Search for the cell housing the specified text and yield its (x, y) center coordinate. 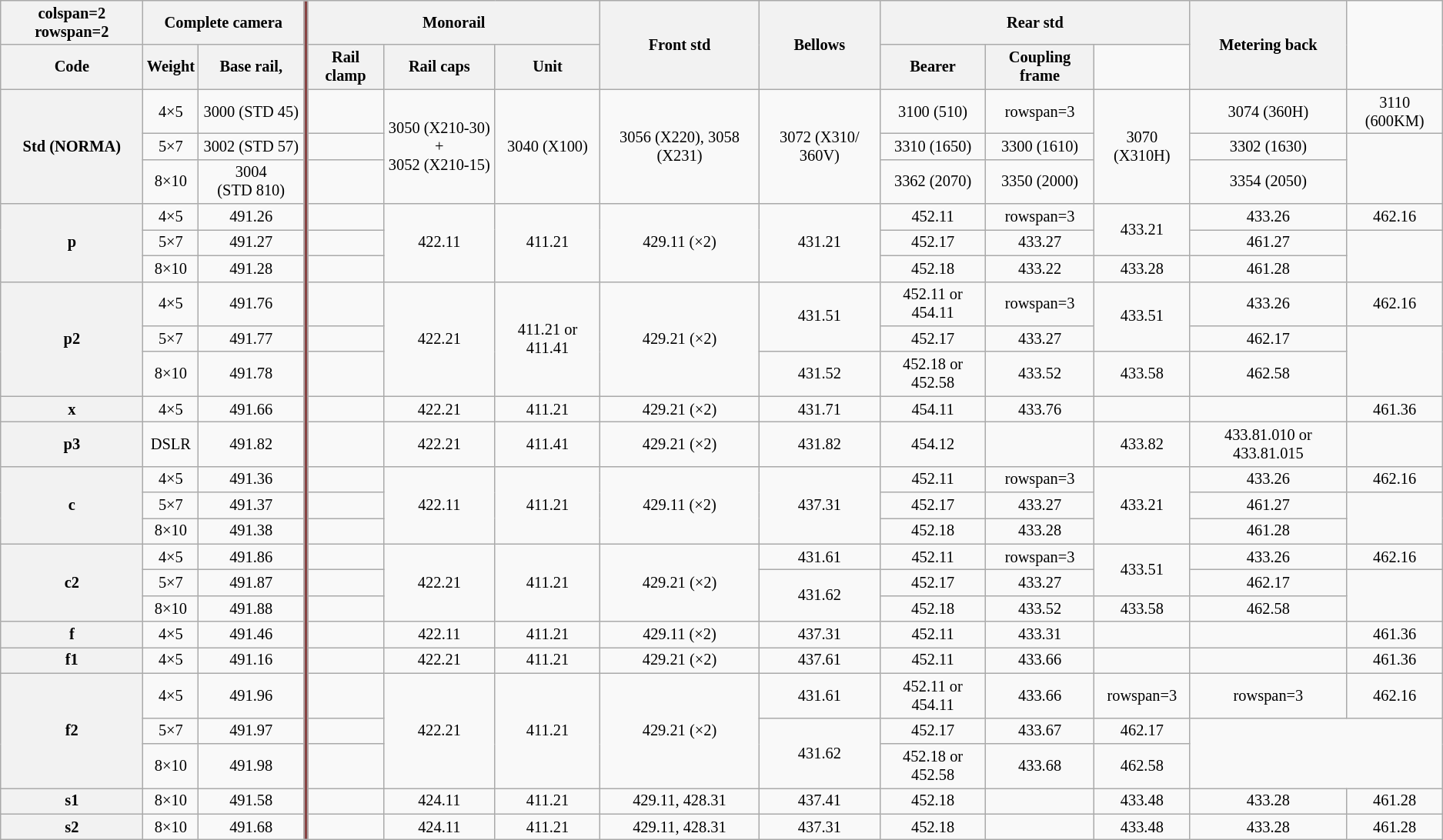
3050 (X210-30) +3052 (X210-15) (439, 146)
DSLR (171, 444)
p2 (72, 338)
491.26 (251, 217)
Std (NORMA) (72, 146)
433.22 (1040, 268)
s2 (72, 827)
f (72, 635)
491.36 (251, 479)
491.27 (251, 242)
491.78 (251, 374)
491.86 (251, 557)
Code (72, 67)
491.68 (251, 827)
491.66 (251, 409)
x (72, 409)
Front std (680, 45)
3350 (2000) (1040, 182)
f2 (72, 731)
3310 (1650) (933, 146)
f1 (72, 660)
454.11 (933, 409)
431.51 (819, 317)
3070 (X310H) (1142, 146)
Rail caps (439, 67)
Bearer (933, 67)
3302 (1630) (1268, 146)
433.81.010 or 433.81.015 (1268, 444)
491.46 (251, 635)
491.96 (251, 695)
433.82 (1142, 444)
431.21 (819, 243)
p (72, 243)
491.16 (251, 660)
433.76 (1040, 409)
491.82 (251, 444)
454.12 (933, 444)
3040 (X100) (547, 146)
491.76 (251, 304)
Base rail, (251, 67)
433.68 (1040, 765)
491.77 (251, 338)
3000 (STD 45) (251, 112)
3074 (360H) (1268, 112)
3362 (2070) (933, 182)
433.67 (1040, 731)
491.38 (251, 531)
Rail clamp (346, 67)
491.37 (251, 505)
3300 (1610) (1040, 146)
433.31 (1040, 635)
s1 (72, 801)
3002 (STD 57) (251, 146)
p3 (72, 444)
Bellows (819, 45)
Complete camera (223, 22)
colspan=2 rowspan=2 (72, 22)
411.41 (547, 444)
Unit (547, 67)
437.41 (819, 801)
491.88 (251, 608)
c2 (72, 583)
411.21 or 411.41 (547, 338)
Metering back (1268, 45)
Weight (171, 67)
431.71 (819, 409)
3100 (510) (933, 112)
Monorail (454, 22)
3110 (600KM) (1395, 112)
3056 (X220), 3058 (X231) (680, 146)
437.61 (819, 660)
491.28 (251, 268)
491.98 (251, 765)
431.82 (819, 444)
491.97 (251, 731)
Coupling frame (1040, 67)
3354 (2050) (1268, 182)
Rear std (1034, 22)
491.87 (251, 582)
431.52 (819, 374)
3072 (X310/ 360V) (819, 146)
491.58 (251, 801)
c (72, 505)
3004 (STD 810) (251, 182)
